Search for the cell housing the specified text and yield its (X, Y) center coordinate. 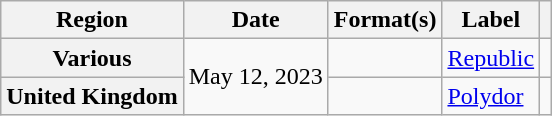
Format(s) (385, 20)
Label (491, 20)
United Kingdom (92, 96)
Republic (491, 58)
Region (92, 20)
May 12, 2023 (256, 77)
Date (256, 20)
Polydor (491, 96)
Various (92, 58)
